Return (x, y) of the center of cell containing provided text 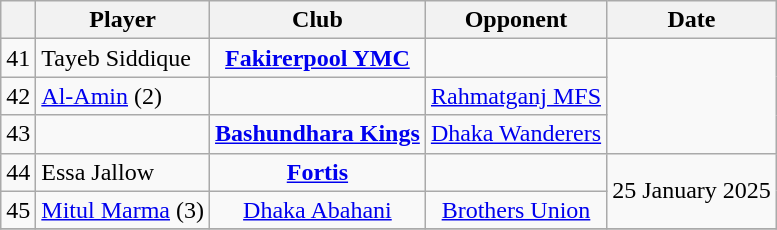
Bashundhara Kings (318, 134)
Fakirerpool YMC (318, 58)
42 (18, 96)
Brothers Union (516, 210)
Tayeb Siddique (123, 58)
43 (18, 134)
Dhaka Abahani (318, 210)
41 (18, 58)
Club (318, 20)
Dhaka Wanderers (516, 134)
25 January 2025 (692, 191)
44 (18, 172)
Fortis (318, 172)
45 (18, 210)
Al-Amin (2) (123, 96)
Opponent (516, 20)
Essa Jallow (123, 172)
Date (692, 20)
Mitul Marma (3) (123, 210)
Rahmatganj MFS (516, 96)
Player (123, 20)
